Search for the cell housing the specified text and yield its [x, y] center coordinate. 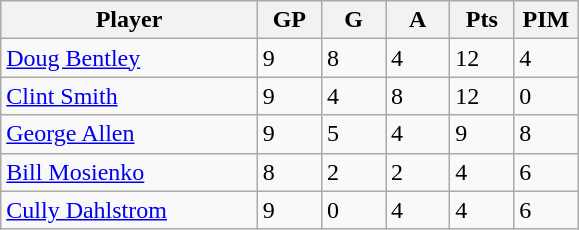
Clint Smith [130, 96]
A [418, 20]
George Allen [130, 134]
5 [353, 134]
G [353, 20]
Cully Dahlstrom [130, 210]
Pts [482, 20]
Player [130, 20]
GP [289, 20]
PIM [546, 20]
Bill Mosienko [130, 172]
Doug Bentley [130, 58]
